Search for the cell housing the specified text and yield its (x, y) center coordinate. 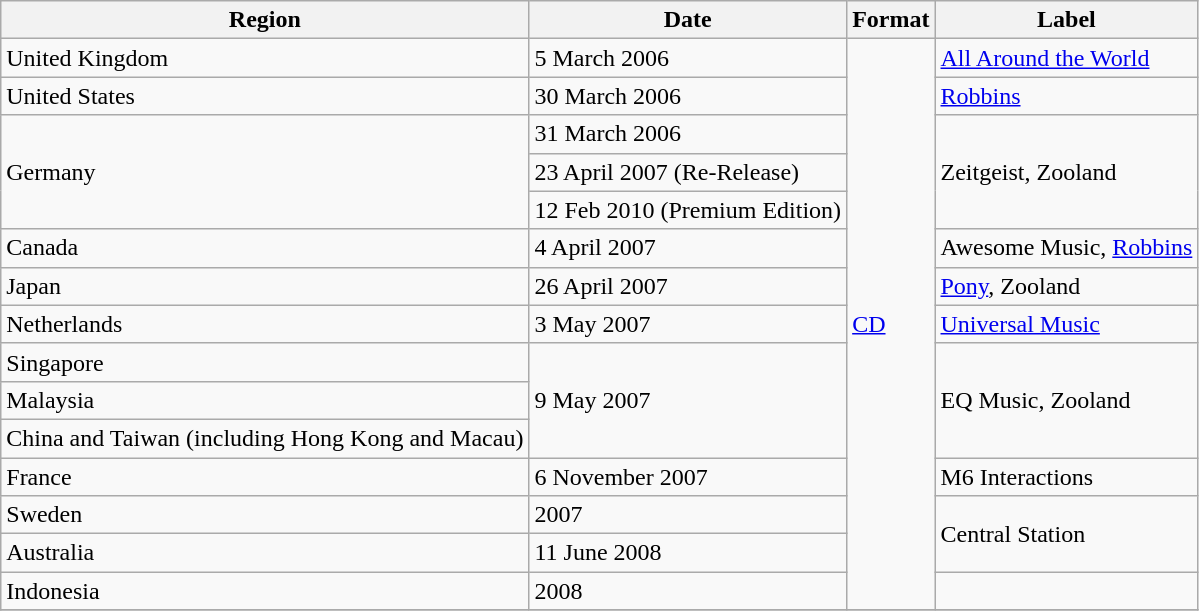
Pony, Zooland (1066, 286)
23 April 2007 (Re-Release) (688, 172)
Singapore (265, 362)
Label (1066, 20)
6 November 2007 (688, 477)
5 March 2006 (688, 58)
Region (265, 20)
Australia (265, 553)
EQ Music, Zooland (1066, 400)
Universal Music (1066, 324)
9 May 2007 (688, 400)
Central Station (1066, 534)
United States (265, 96)
M6 Interactions (1066, 477)
31 March 2006 (688, 134)
CD (891, 324)
Format (891, 20)
All Around the World (1066, 58)
2008 (688, 591)
Canada (265, 248)
30 March 2006 (688, 96)
26 April 2007 (688, 286)
Sweden (265, 515)
Robbins (1066, 96)
2007 (688, 515)
4 April 2007 (688, 248)
Awesome Music, Robbins (1066, 248)
China and Taiwan (including Hong Kong and Macau) (265, 438)
Netherlands (265, 324)
3 May 2007 (688, 324)
Japan (265, 286)
Date (688, 20)
France (265, 477)
Indonesia (265, 591)
Zeitgeist, Zooland (1066, 172)
Malaysia (265, 400)
United Kingdom (265, 58)
12 Feb 2010 (Premium Edition) (688, 210)
Germany (265, 172)
11 June 2008 (688, 553)
